Capture the cell that displays the provided text and extract its [X, Y] central coordinate. 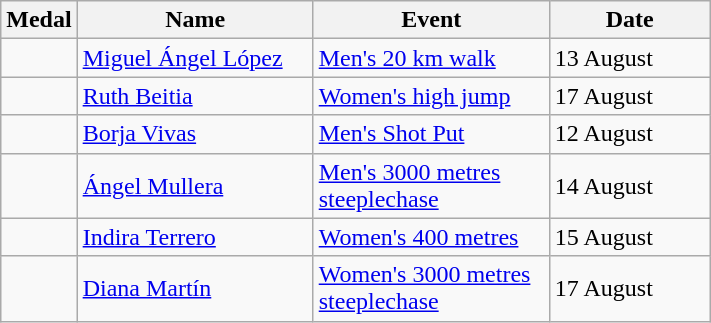
Diana Martín [195, 288]
15 August [630, 237]
Indira Terrero [195, 237]
Ruth Beitia [195, 96]
Men's 3000 metres steeplechase [431, 186]
Women's 3000 metres steeplechase [431, 288]
12 August [630, 134]
13 August [630, 58]
Ángel Mullera [195, 186]
Men's 20 km walk [431, 58]
Medal [39, 20]
Date [630, 20]
Event [431, 20]
Women's 400 metres [431, 237]
Borja Vivas [195, 134]
Men's Shot Put [431, 134]
Name [195, 20]
Women's high jump [431, 96]
14 August [630, 186]
Miguel Ángel López [195, 58]
